Search for the cell housing the specified text and yield its (x, y) center coordinate. 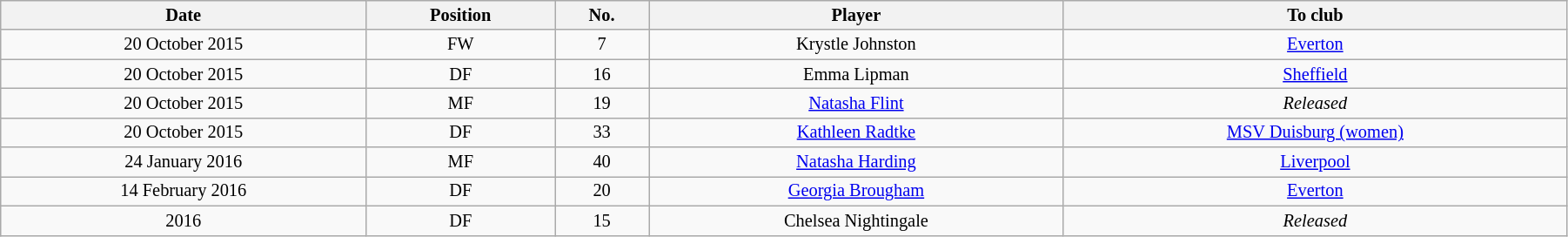
To club (1315, 15)
Liverpool (1315, 162)
FW (461, 44)
Date (184, 15)
Sheffield (1315, 74)
Natasha Flint (856, 103)
Emma Lipman (856, 74)
Krystle Johnston (856, 44)
Player (856, 15)
40 (602, 162)
16 (602, 74)
20 (602, 191)
2016 (184, 220)
7 (602, 44)
Position (461, 15)
33 (602, 132)
Chelsea Nightingale (856, 220)
MSV Duisburg (women) (1315, 132)
Kathleen Radtke (856, 132)
Natasha Harding (856, 162)
Georgia Brougham (856, 191)
24 January 2016 (184, 162)
14 February 2016 (184, 191)
19 (602, 103)
No. (602, 15)
15 (602, 220)
